For the text-containing cell, return its midpoint in [x, y] coordinate format. 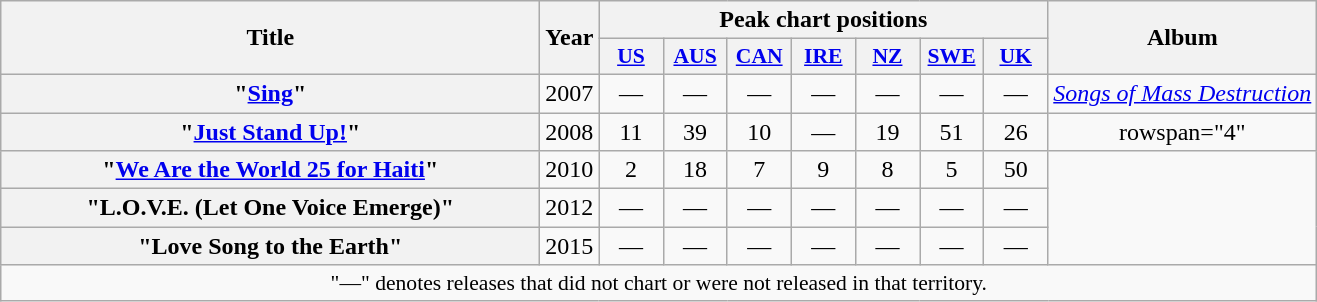
19 [887, 131]
US [631, 57]
5 [952, 170]
IRE [823, 57]
Peak chart positions [824, 20]
26 [1016, 131]
Album [1182, 38]
"L.O.V.E. (Let One Voice Emerge)" [270, 208]
"Just Stand Up!" [270, 131]
Title [270, 38]
Songs of Mass Destruction [1182, 93]
"Sing" [270, 93]
18 [695, 170]
"We Are the World 25 for Haiti" [270, 170]
11 [631, 131]
2015 [570, 246]
2010 [570, 170]
Year [570, 38]
7 [759, 170]
2 [631, 170]
10 [759, 131]
CAN [759, 57]
SWE [952, 57]
rowspan="4" [1182, 131]
2007 [570, 93]
NZ [887, 57]
9 [823, 170]
"—" denotes releases that did not chart or were not released in that territory. [659, 283]
2008 [570, 131]
UK [1016, 57]
"Love Song to the Earth" [270, 246]
50 [1016, 170]
2012 [570, 208]
51 [952, 131]
8 [887, 170]
AUS [695, 57]
39 [695, 131]
